Output the (X, Y) coordinate of the center of the cell containing the given text.  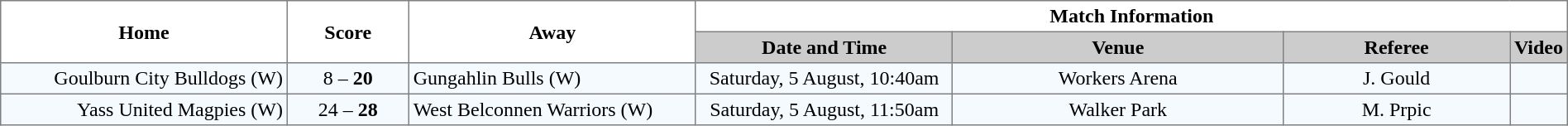
Walker Park (1118, 109)
J. Gould (1397, 79)
Venue (1118, 47)
Referee (1397, 47)
Date and Time (824, 47)
Saturday, 5 August, 10:40am (824, 79)
Away (552, 31)
Home (144, 31)
Gungahlin Bulls (W) (552, 79)
Score (347, 31)
M. Prpic (1397, 109)
Video (1539, 47)
Match Information (1131, 17)
Workers Arena (1118, 79)
Goulburn City Bulldogs (W) (144, 79)
Yass United Magpies (W) (144, 109)
8 – 20 (347, 79)
Saturday, 5 August, 11:50am (824, 109)
West Belconnen Warriors (W) (552, 109)
24 – 28 (347, 109)
